Capture the cell that displays the provided text and extract its (x, y) central coordinate. 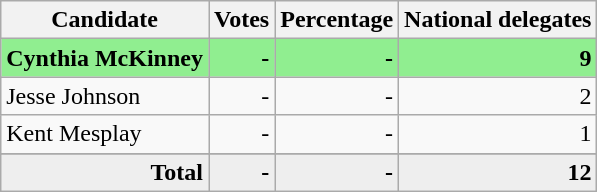
Percentage (337, 20)
Jesse Johnson (105, 96)
9 (498, 58)
1 (498, 134)
Kent Mesplay (105, 134)
12 (498, 172)
Total (105, 172)
Votes (241, 20)
2 (498, 96)
Cynthia McKinney (105, 58)
Candidate (105, 20)
National delegates (498, 20)
